For the text-containing cell, return its midpoint in [X, Y] coordinate format. 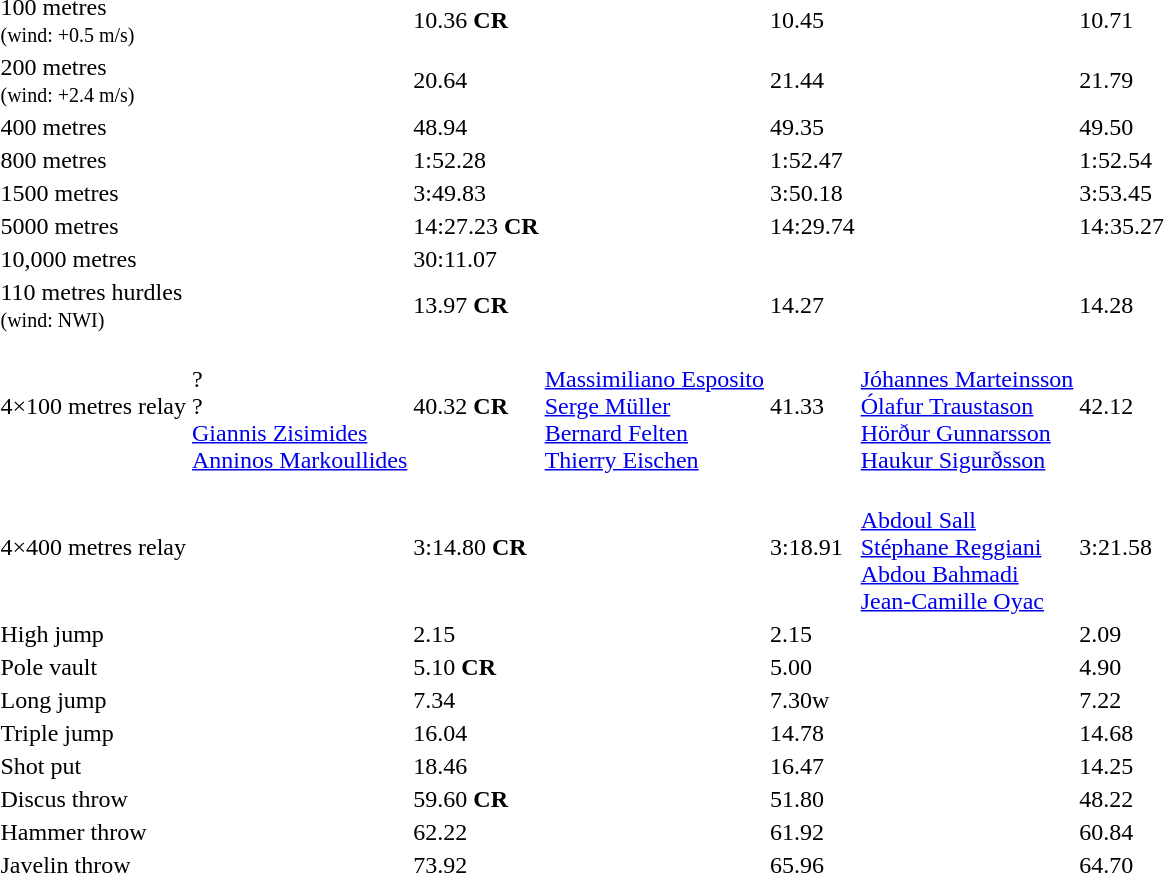
14.78 [812, 733]
21.44 [812, 80]
3:14.80 CR [476, 547]
Massimiliano EspositoSerge MüllerBernard FeltenThierry Eischen [654, 406]
49.35 [812, 127]
Jóhannes MarteinssonÓlafur TraustasonHörður GunnarssonHaukur Sigurðsson [967, 406]
7.34 [476, 700]
16.47 [812, 766]
41.33 [812, 406]
16.04 [476, 733]
14.27 [812, 306]
61.92 [812, 832]
14:29.74 [812, 226]
7.30w [812, 700]
3:18.91 [812, 547]
5.00 [812, 667]
1:52.47 [812, 160]
??Giannis ZisimidesAnninos Markoullides [299, 406]
59.60 CR [476, 799]
62.22 [476, 832]
3:50.18 [812, 193]
20.64 [476, 80]
14:27.23 CR [476, 226]
1:52.28 [476, 160]
13.97 CR [476, 306]
30:11.07 [476, 259]
Abdoul SallStéphane ReggianiAbdou BahmadiJean-Camille Oyac [967, 547]
40.32 CR [476, 406]
48.94 [476, 127]
51.80 [812, 799]
5.10 CR [476, 667]
18.46 [476, 766]
3:49.83 [476, 193]
